For the text-containing cell, return its midpoint in (X, Y) coordinate format. 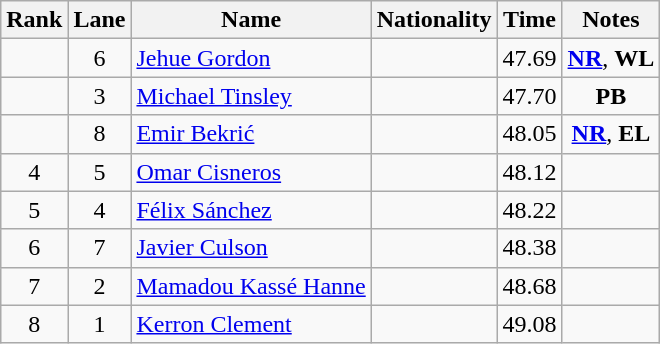
48.05 (530, 134)
47.70 (530, 96)
Mamadou Kassé Hanne (251, 286)
NR, ЕL (611, 134)
Emir Bekrić (251, 134)
2 (100, 286)
Name (251, 20)
Nationality (434, 20)
48.22 (530, 210)
Javier Culson (251, 248)
Omar Cisneros (251, 172)
Lane (100, 20)
Rank (34, 20)
Michael Tinsley (251, 96)
PB (611, 96)
Notes (611, 20)
49.08 (530, 324)
48.12 (530, 172)
Jehue Gordon (251, 58)
NR, WL (611, 58)
48.38 (530, 248)
47.69 (530, 58)
3 (100, 96)
Kerron Clement (251, 324)
Félix Sánchez (251, 210)
Time (530, 20)
48.68 (530, 286)
1 (100, 324)
